For the text-containing cell, return its midpoint in (x, y) coordinate format. 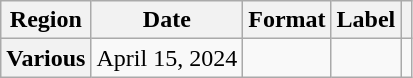
Label (366, 20)
Format (287, 20)
Date (167, 20)
April 15, 2024 (167, 58)
Region (46, 20)
Various (46, 58)
